Scan for the cell matching the given text and deliver its [X, Y] coordinate at center. 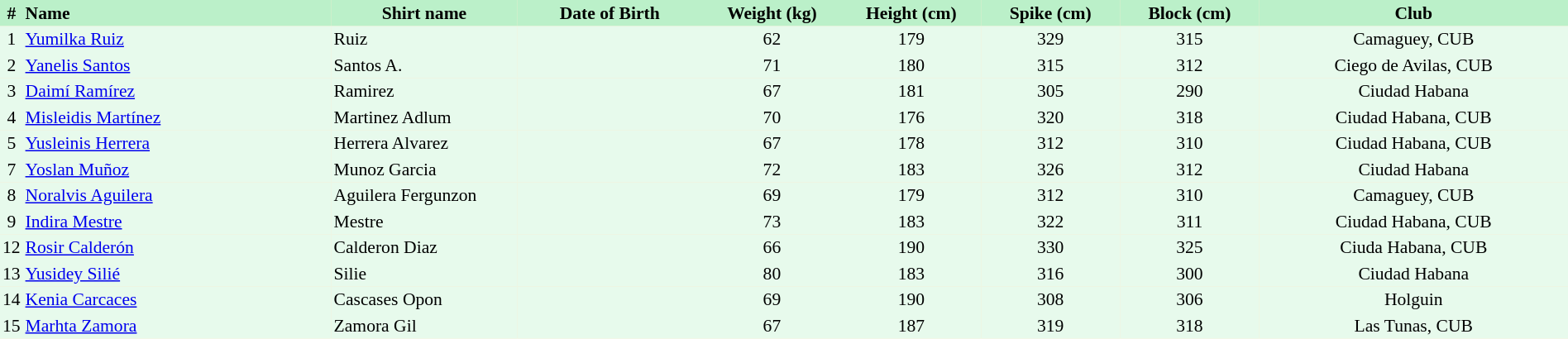
Mestre [425, 222]
Spike (cm) [1050, 13]
Ramirez [425, 91]
Name [177, 13]
Marhta Zamora [177, 326]
325 [1189, 248]
316 [1050, 274]
73 [772, 222]
71 [772, 65]
Munoz Garcia [425, 169]
1 [12, 40]
330 [1050, 248]
Ciego de Avilas, CUB [1414, 65]
62 [772, 40]
322 [1050, 222]
4 [12, 117]
Holguin [1414, 299]
329 [1050, 40]
80 [772, 274]
Rosir Calderón [177, 248]
Ruiz [425, 40]
Yumilka Ruiz [177, 40]
308 [1050, 299]
Ciuda Habana, CUB [1414, 248]
Indira Mestre [177, 222]
7 [12, 169]
Noralvis Aguilera [177, 195]
Block (cm) [1189, 13]
Yoslan Muñoz [177, 169]
Yanelis Santos [177, 65]
Shirt name [425, 13]
Santos A. [425, 65]
187 [911, 326]
326 [1050, 169]
Calderon Diaz [425, 248]
Height (cm) [911, 13]
178 [911, 144]
Martinez Adlum [425, 117]
305 [1050, 91]
13 [12, 274]
Kenia Carcaces [177, 299]
Date of Birth [610, 13]
Yusidey Silié [177, 274]
66 [772, 248]
Las Tunas, CUB [1414, 326]
300 [1189, 274]
14 [12, 299]
Club [1414, 13]
319 [1050, 326]
8 [12, 195]
311 [1189, 222]
181 [911, 91]
# [12, 13]
176 [911, 117]
Misleidis Martínez [177, 117]
2 [12, 65]
180 [911, 65]
9 [12, 222]
Weight (kg) [772, 13]
320 [1050, 117]
12 [12, 248]
Aguilera Fergunzon [425, 195]
306 [1189, 299]
3 [12, 91]
Herrera Alvarez [425, 144]
290 [1189, 91]
Yusleinis Herrera [177, 144]
Cascases Opon [425, 299]
15 [12, 326]
Silie [425, 274]
Zamora Gil [425, 326]
72 [772, 169]
Daimí Ramírez [177, 91]
70 [772, 117]
5 [12, 144]
